Provide the [X, Y] coordinate of the cell's center where the given text is located.  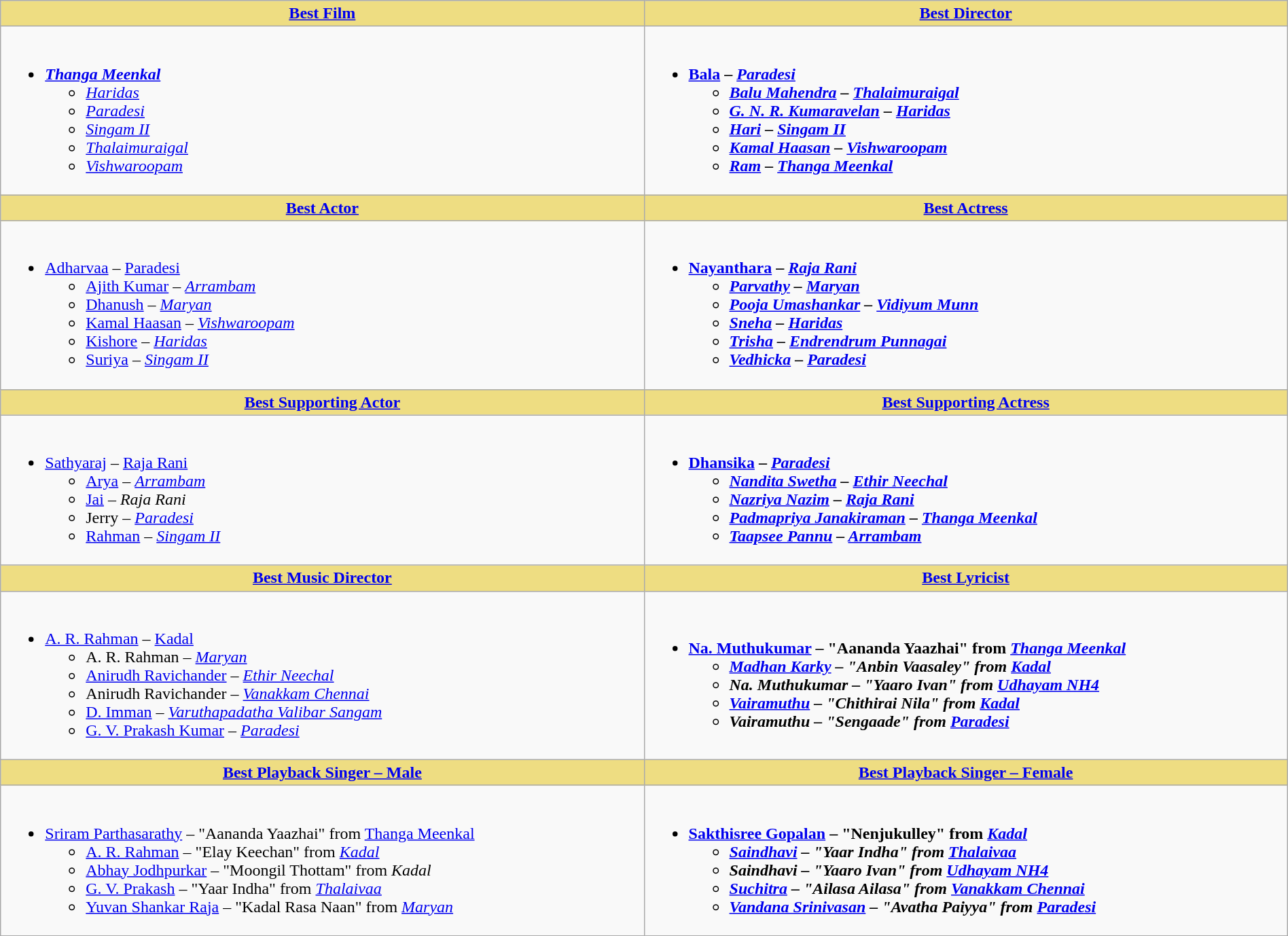
Best Actress [966, 208]
Best Supporting Actress [966, 402]
Best Playback Singer – Female [966, 772]
Adharvaa – ParadesiAjith Kumar – ArrambamDhanush – MaryanKamal Haasan – VishwaroopamKishore – HaridasSuriya – Singam II [322, 305]
Best Actor [322, 208]
Bala – ParadesiBalu Mahendra – ThalaimuraigalG. N. R. Kumaravelan – HaridasHari – Singam IIKamal Haasan – VishwaroopamRam – Thanga Meenkal [966, 111]
Best Lyricist [966, 578]
Dhansika – ParadesiNandita Swetha – Ethir NeechalNazriya Nazim – Raja RaniPadmapriya Janakiraman – Thanga MeenkalTaapsee Pannu – Arrambam [966, 490]
Sathyaraj – Raja RaniArya – ArrambamJai – Raja RaniJerry – ParadesiRahman – Singam II [322, 490]
Best Director [966, 14]
Best Playback Singer – Male [322, 772]
Best Supporting Actor [322, 402]
Best Music Director [322, 578]
Nayanthara – Raja RaniParvathy – MaryanPooja Umashankar – Vidiyum MunnSneha – HaridasTrisha – Endrendrum PunnagaiVedhicka – Paradesi [966, 305]
Thanga MeenkalHaridasParadesiSingam IIThalaimuraigalVishwaroopam [322, 111]
Best Film [322, 14]
